Capture the cell that displays the provided text and extract its (X, Y) central coordinate. 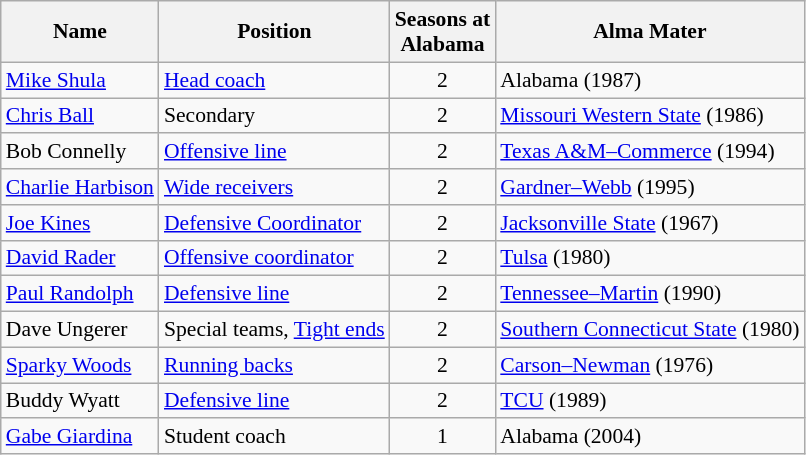
Offensive coordinator (274, 258)
Alabama (2004) (650, 437)
Offensive line (274, 152)
Tennessee–Martin (1990) (650, 294)
Carson–Newman (1976) (650, 365)
Alma Mater (650, 32)
Paul Randolph (80, 294)
Special teams, Tight ends (274, 330)
Gabe Giardina (80, 437)
TCU (1989) (650, 401)
Tulsa (1980) (650, 258)
Chris Ball (80, 116)
Jacksonville State (1967) (650, 223)
Bob Connelly (80, 152)
Mike Shula (80, 80)
1 (442, 437)
Dave Ungerer (80, 330)
Alabama (1987) (650, 80)
Position (274, 32)
Buddy Wyatt (80, 401)
David Rader (80, 258)
Gardner–Webb (1995) (650, 187)
Missouri Western State (1986) (650, 116)
Charlie Harbison (80, 187)
Wide receivers (274, 187)
Southern Connecticut State (1980) (650, 330)
Name (80, 32)
Texas A&M–Commerce (1994) (650, 152)
Sparky Woods (80, 365)
Seasons atAlabama (442, 32)
Secondary (274, 116)
Running backs (274, 365)
Student coach (274, 437)
Defensive Coordinator (274, 223)
Joe Kines (80, 223)
Head coach (274, 80)
